Search for the cell housing the specified text and yield its (X, Y) center coordinate. 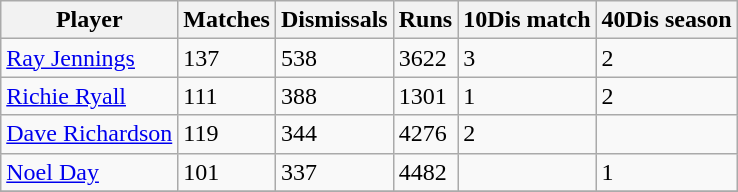
Matches (227, 20)
111 (227, 96)
137 (227, 58)
388 (334, 96)
538 (334, 58)
Player (90, 20)
344 (334, 134)
3622 (425, 58)
119 (227, 134)
337 (334, 172)
4276 (425, 134)
1301 (425, 96)
Runs (425, 20)
101 (227, 172)
Richie Ryall (90, 96)
Noel Day (90, 172)
4482 (425, 172)
Dave Richardson (90, 134)
40Dis season (666, 20)
10Dis match (527, 20)
Dismissals (334, 20)
Ray Jennings (90, 58)
3 (527, 58)
